Determine the (X, Y) coordinate at the center of the cell enclosing the given text.  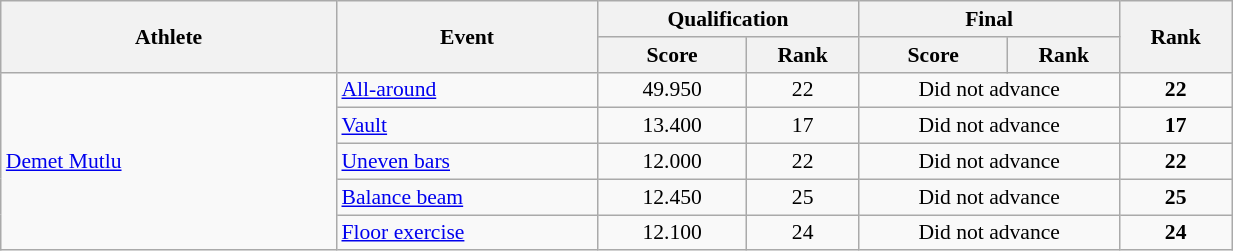
12.100 (672, 233)
All-around (466, 90)
13.400 (672, 126)
12.000 (672, 162)
Floor exercise (466, 233)
Vault (466, 126)
Balance beam (466, 197)
Uneven bars (466, 162)
Demet Mutlu (169, 161)
12.450 (672, 197)
Qualification (728, 19)
Event (466, 36)
Athlete (169, 36)
Final (990, 19)
49.950 (672, 90)
